Return (X, Y) of the center of cell containing provided text 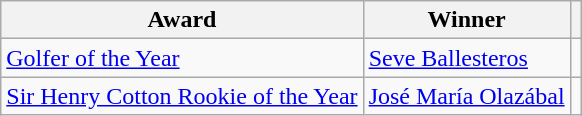
Golfer of the Year (182, 58)
Sir Henry Cotton Rookie of the Year (182, 96)
Award (182, 20)
José María Olazábal (466, 96)
Winner (466, 20)
Seve Ballesteros (466, 58)
